Locate the cell with the specified text and output its (x, y) center coordinate. 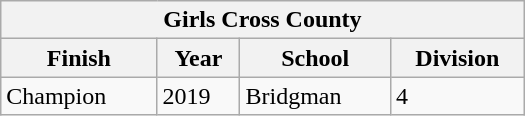
Girls Cross County (263, 20)
Division (457, 58)
Champion (79, 96)
School (316, 58)
Year (198, 58)
4 (457, 96)
Bridgman (316, 96)
2019 (198, 96)
Finish (79, 58)
